Identify which cell holds the provided text, then report its (x, y) central coordinate. 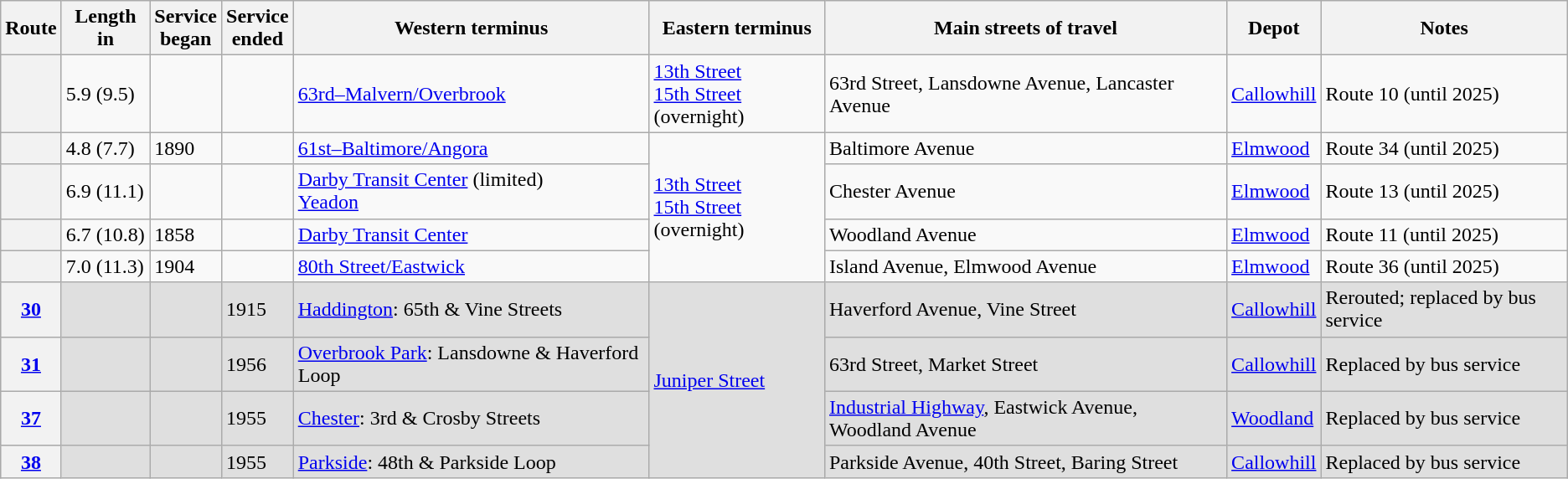
80th Street/Eastwick (471, 266)
63rd–Malvern/Overbrook (471, 94)
61st–Baltimore/Angora (471, 148)
Darby Transit Center (limited)Yeadon (471, 191)
31 (31, 363)
Servicebegan (186, 28)
1956 (258, 363)
Western terminus (471, 28)
63rd Street, Lansdowne Avenue, Lancaster Avenue (1025, 94)
Route 36 (until 2025) (1444, 266)
6.9 (11.1) (106, 191)
Industrial Highway, Eastwick Avenue, Woodland Avenue (1025, 419)
Route 10 (until 2025) (1444, 94)
Overbrook Park: Lansdowne & Haverford Loop (471, 363)
Serviceended (258, 28)
Juniper Street (737, 380)
Route (31, 28)
Eastern terminus (737, 28)
Parkside: 48th & Parkside Loop (471, 461)
6.7 (10.8) (106, 234)
Notes (1444, 28)
Baltimore Avenue (1025, 148)
4.8 (7.7) (106, 148)
Darby Transit Center (471, 234)
Rerouted; replaced by bus service (1444, 310)
63rd Street, Market Street (1025, 363)
Depot (1274, 28)
1858 (186, 234)
Parkside Avenue, 40th Street, Baring Street (1025, 461)
7.0 (11.3) (106, 266)
Route 11 (until 2025) (1444, 234)
Main streets of travel (1025, 28)
Haverford Avenue, Vine Street (1025, 310)
1904 (186, 266)
30 (31, 310)
Island Avenue, Elmwood Avenue (1025, 266)
Chester Avenue (1025, 191)
38 (31, 461)
1915 (258, 310)
Length in (106, 28)
Route 13 (until 2025) (1444, 191)
Woodland (1274, 419)
37 (31, 419)
1890 (186, 148)
Route 34 (until 2025) (1444, 148)
Haddington: 65th & Vine Streets (471, 310)
Chester: 3rd & Crosby Streets (471, 419)
5.9 (9.5) (106, 94)
Woodland Avenue (1025, 234)
